For the text-containing cell, return its midpoint in (x, y) coordinate format. 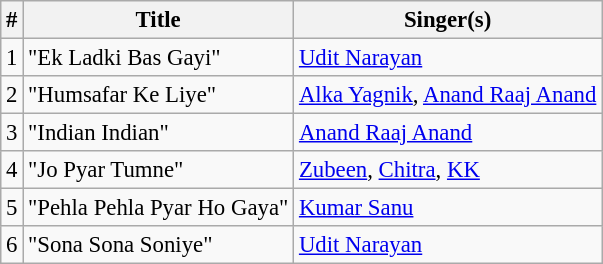
"Sona Sona Soniye" (158, 245)
5 (12, 208)
Alka Yagnik, Anand Raaj Anand (448, 95)
Title (158, 20)
Singer(s) (448, 20)
# (12, 20)
2 (12, 95)
4 (12, 170)
Anand Raaj Anand (448, 133)
1 (12, 58)
3 (12, 133)
"Indian Indian" (158, 133)
Zubeen, Chitra, KK (448, 170)
"Pehla Pehla Pyar Ho Gaya" (158, 208)
Kumar Sanu (448, 208)
6 (12, 245)
"Jo Pyar Tumne" (158, 170)
"Humsafar Ke Liye" (158, 95)
"Ek Ladki Bas Gayi" (158, 58)
